Determine the (x, y) coordinate at the center of the cell enclosing the given text.  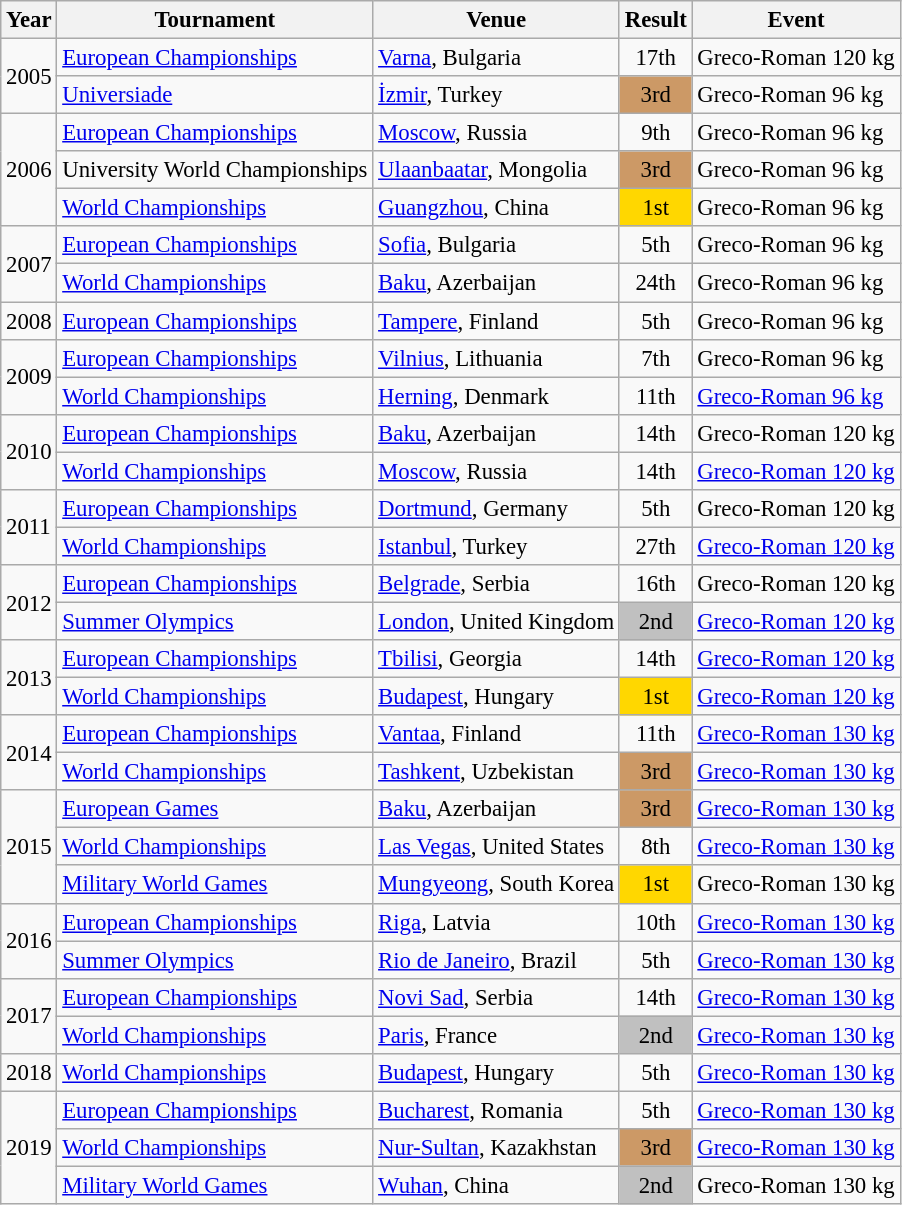
Tournament (215, 20)
Universiade (215, 95)
Year (29, 20)
Venue (496, 20)
9th (656, 133)
Bucharest, Romania (496, 1110)
Result (656, 20)
10th (656, 922)
8th (656, 847)
Wuhan, China (496, 1185)
16th (656, 584)
Varna, Bulgaria (496, 58)
2014 (29, 752)
2008 (29, 321)
Ulaanbaatar, Mongolia (496, 170)
27th (656, 546)
2012 (29, 602)
Vilnius, Lithuania (496, 358)
Las Vegas, United States (496, 847)
Paris, France (496, 1035)
2016 (29, 940)
7th (656, 358)
Mungyeong, South Korea (496, 885)
17th (656, 58)
2006 (29, 170)
İzmir, Turkey (496, 95)
2013 (29, 678)
Vantaa, Finland (496, 734)
Belgrade, Serbia (496, 584)
2018 (29, 1073)
Nur-Sultan, Kazakhstan (496, 1148)
Event (796, 20)
Rio de Janeiro, Brazil (496, 960)
2011 (29, 528)
2015 (29, 846)
European Games (215, 809)
Riga, Latvia (496, 922)
Tampere, Finland (496, 321)
Sofia, Bulgaria (496, 245)
2007 (29, 264)
2009 (29, 376)
London, United Kingdom (496, 621)
Dortmund, Germany (496, 509)
Istanbul, Turkey (496, 546)
Guangzhou, China (496, 208)
Tbilisi, Georgia (496, 659)
University World Championships (215, 170)
Herning, Denmark (496, 396)
2005 (29, 76)
2010 (29, 452)
Tashkent, Uzbekistan (496, 772)
Novi Sad, Serbia (496, 997)
24th (656, 283)
2017 (29, 1016)
2019 (29, 1148)
